Scan for the cell matching the given text and deliver its [x, y] coordinate at center. 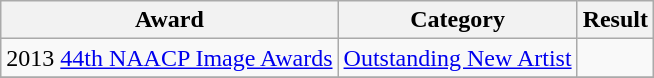
Category [458, 20]
Result [615, 20]
Outstanding New Artist [458, 58]
Award [170, 20]
2013 44th NAACP Image Awards [170, 58]
